Provide the [X, Y] coordinate of the cell's center where the given text is located.  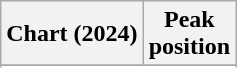
Chart (2024) [72, 34]
Peakposition [189, 34]
